Search for the cell housing the specified text and yield its (X, Y) center coordinate. 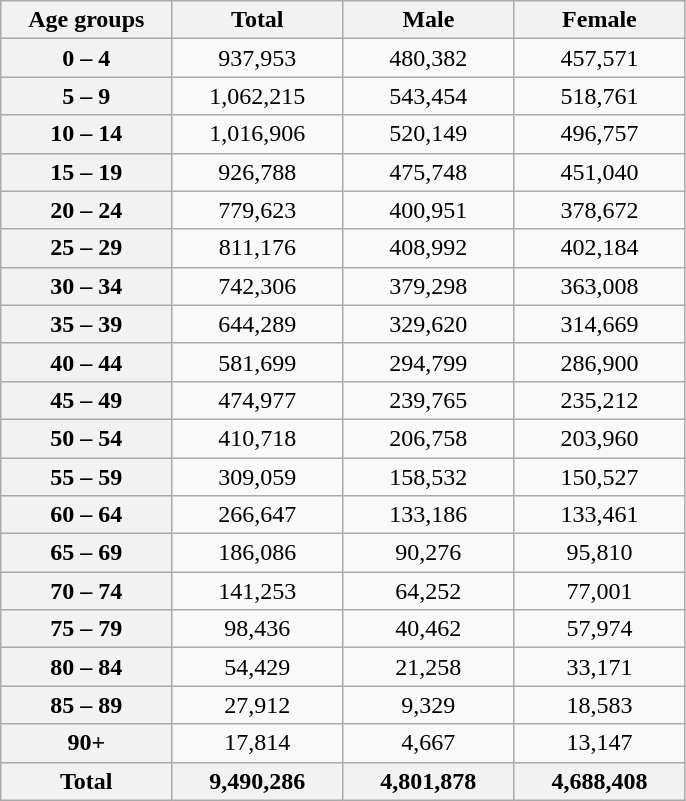
9,490,286 (258, 781)
133,461 (600, 515)
496,757 (600, 134)
55 – 59 (86, 477)
65 – 69 (86, 553)
402,184 (600, 248)
20 – 24 (86, 210)
40,462 (428, 629)
25 – 29 (86, 248)
451,040 (600, 172)
98,436 (258, 629)
21,258 (428, 667)
235,212 (600, 400)
410,718 (258, 438)
480,382 (428, 58)
378,672 (600, 210)
4,801,878 (428, 781)
54,429 (258, 667)
57,974 (600, 629)
363,008 (600, 286)
85 – 89 (86, 705)
Male (428, 20)
520,149 (428, 134)
133,186 (428, 515)
543,454 (428, 96)
150,527 (600, 477)
4,667 (428, 743)
266,647 (258, 515)
239,765 (428, 400)
186,086 (258, 553)
60 – 64 (86, 515)
581,699 (258, 362)
475,748 (428, 172)
17,814 (258, 743)
35 – 39 (86, 324)
10 – 14 (86, 134)
80 – 84 (86, 667)
90,276 (428, 553)
400,951 (428, 210)
742,306 (258, 286)
77,001 (600, 591)
95,810 (600, 553)
644,289 (258, 324)
926,788 (258, 172)
33,171 (600, 667)
457,571 (600, 58)
206,758 (428, 438)
9,329 (428, 705)
0 – 4 (86, 58)
294,799 (428, 362)
1,016,906 (258, 134)
141,253 (258, 591)
286,900 (600, 362)
408,992 (428, 248)
4,688,408 (600, 781)
40 – 44 (86, 362)
203,960 (600, 438)
474,977 (258, 400)
309,059 (258, 477)
5 – 9 (86, 96)
50 – 54 (86, 438)
518,761 (600, 96)
779,623 (258, 210)
Age groups (86, 20)
811,176 (258, 248)
1,062,215 (258, 96)
314,669 (600, 324)
15 – 19 (86, 172)
70 – 74 (86, 591)
937,953 (258, 58)
75 – 79 (86, 629)
27,912 (258, 705)
64,252 (428, 591)
158,532 (428, 477)
30 – 34 (86, 286)
13,147 (600, 743)
90+ (86, 743)
379,298 (428, 286)
45 – 49 (86, 400)
Female (600, 20)
329,620 (428, 324)
18,583 (600, 705)
